Search for the cell housing the specified text and yield its (X, Y) center coordinate. 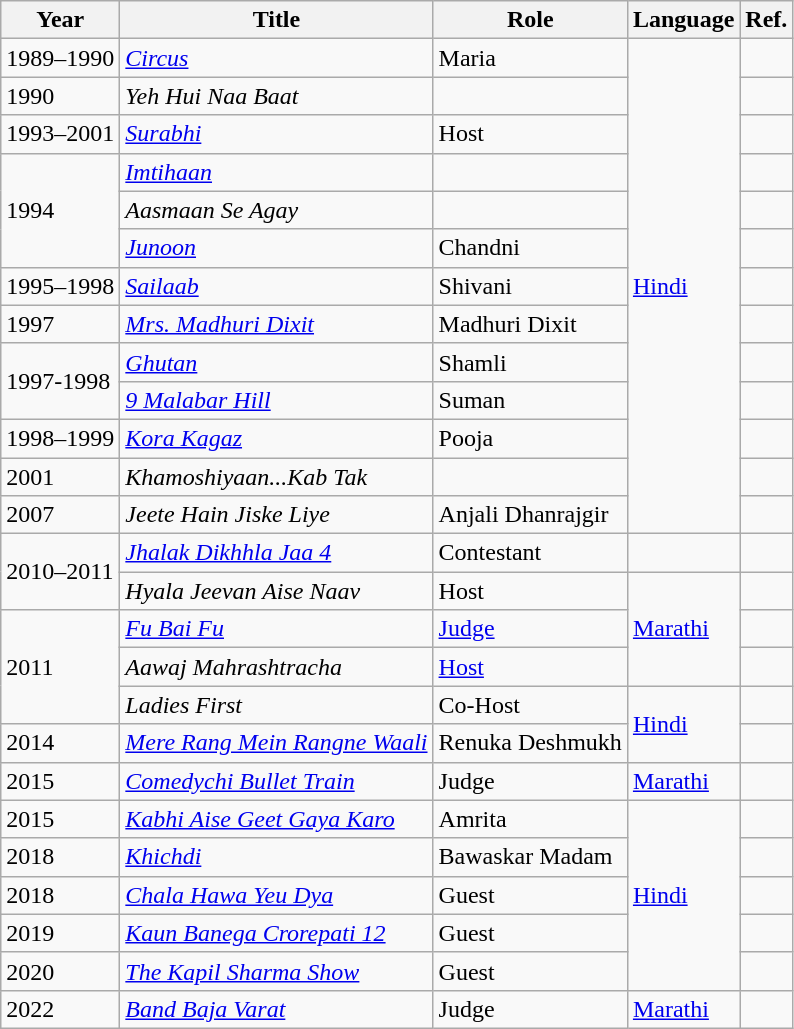
Comedychi Bullet Train (276, 781)
Ladies First (276, 705)
Band Baja Varat (276, 1009)
1989–1990 (60, 58)
Shivani (530, 286)
Maria (530, 58)
Kora Kagaz (276, 438)
1990 (60, 96)
Hyala Jeevan Aise Naav (276, 591)
Bawaskar Madam (530, 857)
2007 (60, 515)
1995–1998 (60, 286)
Jhalak Dikhhla Jaa 4 (276, 553)
Surabhi (276, 134)
Renuka Deshmukh (530, 743)
2019 (60, 933)
Suman (530, 400)
Anjali Dhanrajgir (530, 515)
Ref. (766, 20)
Khichdi (276, 857)
9 Malabar Hill (276, 400)
Kaun Banega Crorepati 12 (276, 933)
Circus (276, 58)
Ghutan (276, 362)
2001 (60, 477)
1997-1998 (60, 381)
Madhuri Dixit (530, 324)
1998–1999 (60, 438)
2010–2011 (60, 572)
Pooja (530, 438)
The Kapil Sharma Show (276, 971)
1994 (60, 210)
Mrs. Madhuri Dixit (276, 324)
Contestant (530, 553)
2020 (60, 971)
Sailaab (276, 286)
1997 (60, 324)
Yeh Hui Naa Baat (276, 96)
Amrita (530, 819)
Kabhi Aise Geet Gaya Karo (276, 819)
Aawaj Mahrashtracha (276, 667)
Language (683, 20)
Shamli (530, 362)
2014 (60, 743)
Jeete Hain Jiske Liye (276, 515)
Title (276, 20)
Role (530, 20)
Year (60, 20)
2011 (60, 667)
Mere Rang Mein Rangne Waali (276, 743)
Fu Bai Fu (276, 629)
Aasmaan Se Agay (276, 210)
1993–2001 (60, 134)
Chala Hawa Yeu Dya (276, 895)
Chandni (530, 248)
Khamoshiyaan...Kab Tak (276, 477)
Imtihaan (276, 172)
Co-Host (530, 705)
Junoon (276, 248)
2022 (60, 1009)
